Detect which cell encompasses the target text, then output its (X, Y) center coordinate. 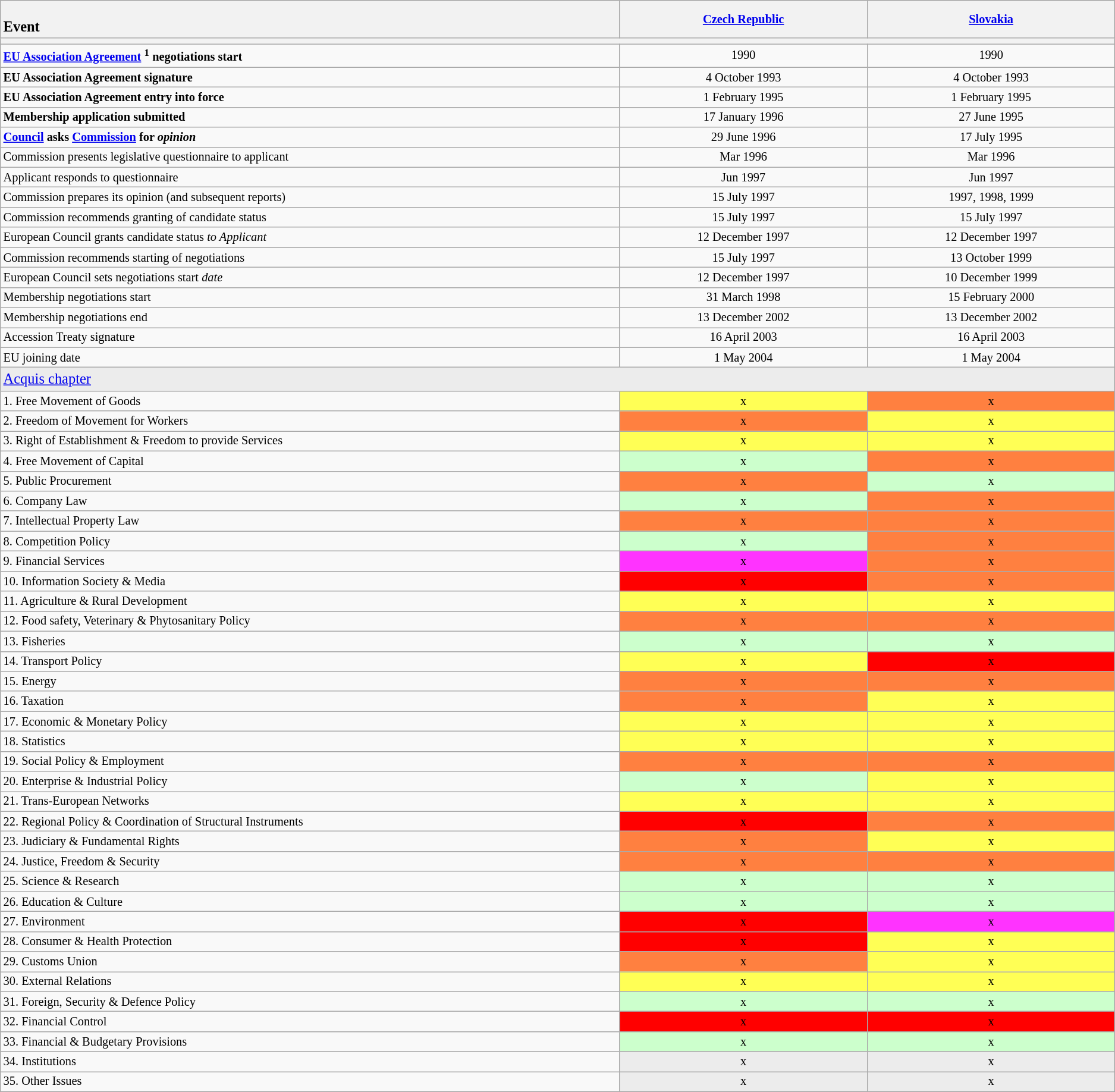
29. Customs Union (310, 961)
EU Association Agreement entry into force (310, 97)
Commission presents legislative questionnaire to applicant (310, 157)
15 February 2000 (991, 297)
18. Statistics (310, 741)
27. Environment (310, 921)
12. Food safety, Veterinary & Phytosanitary Policy (310, 621)
7. Intellectual Property Law (310, 521)
31 March 1998 (743, 297)
1. Free Movement of Goods (310, 401)
Accession Treaty signature (310, 337)
Event (310, 19)
17. Economic & Monetary Policy (310, 721)
14. Transport Policy (310, 661)
25. Science & Research (310, 881)
8. Competition Policy (310, 541)
31. Foreign, Security & Defence Policy (310, 1002)
Council asks Commission for opinion (310, 137)
EU joining date (310, 357)
6. Company Law (310, 501)
European Council sets negotiations start date (310, 277)
30. External Relations (310, 981)
Commission recommends granting of candidate status (310, 217)
4. Free Movement of Capital (310, 461)
Applicant responds to questionnaire (310, 177)
Membership negotiations end (310, 317)
32. Financial Control (310, 1021)
10 December 1999 (991, 277)
1997, 1998, 1999 (991, 197)
13 October 1999 (991, 258)
16. Taxation (310, 701)
29 June 1996 (743, 137)
9. Financial Services (310, 561)
13. Fisheries (310, 641)
Slovakia (991, 19)
Membership negotiations start (310, 297)
EU Association Agreement 1 negotiations start (310, 56)
Commission prepares its opinion (and subsequent reports) (310, 197)
Commission recommends starting of negotiations (310, 258)
17 July 1995 (991, 137)
10. Information Society & Media (310, 581)
EU Association Agreement signature (310, 77)
35. Other Issues (310, 1081)
20. Enterprise & Industrial Policy (310, 782)
33. Financial & Budgetary Provisions (310, 1041)
19. Social Policy & Employment (310, 761)
34. Institutions (310, 1062)
2. Freedom of Movement for Workers (310, 421)
26. Education & Culture (310, 902)
15. Energy (310, 681)
27 June 1995 (991, 117)
23. Judiciary & Fundamental Rights (310, 842)
11. Agriculture & Rural Development (310, 601)
5. Public Procurement (310, 481)
Membership application submitted (310, 117)
Czech Republic (743, 19)
24. Justice, Freedom & Security (310, 861)
28. Consumer & Health Protection (310, 942)
22. Regional Policy & Coordination of Structural Instruments (310, 821)
European Council grants candidate status to Applicant (310, 237)
3. Right of Establishment & Freedom to provide Services (310, 441)
Acquis chapter (558, 379)
21. Trans-European Networks (310, 801)
17 January 1996 (743, 117)
